Scan for the cell matching the given text and deliver its (X, Y) coordinate at center. 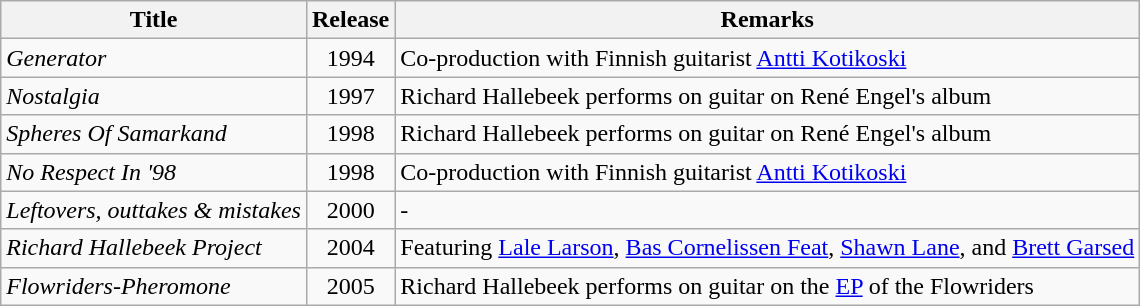
Flowriders-Pheromone (154, 286)
2004 (350, 248)
Title (154, 20)
Spheres Of Samarkand (154, 134)
Generator (154, 58)
Richard Hallebeek performs on guitar on the EP of the Flowriders (768, 286)
No Respect In '98 (154, 172)
Richard Hallebeek Project (154, 248)
1997 (350, 96)
1994 (350, 58)
Remarks (768, 20)
Nostalgia (154, 96)
Release (350, 20)
- (768, 210)
Featuring Lale Larson, Bas Cornelissen Feat, Shawn Lane, and Brett Garsed (768, 248)
2005 (350, 286)
2000 (350, 210)
Leftovers, outtakes & mistakes (154, 210)
